Return [X, Y] of the center of cell containing provided text 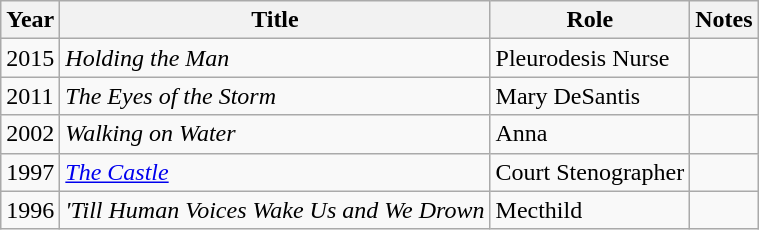
Walking on Water [275, 134]
Holding the Man [275, 58]
1996 [30, 210]
'Till Human Voices Wake Us and We Drown [275, 210]
Notes [724, 20]
Mecthild [590, 210]
Title [275, 20]
1997 [30, 172]
The Eyes of the Storm [275, 96]
Court Stenographer [590, 172]
2015 [30, 58]
The Castle [275, 172]
Mary DeSantis [590, 96]
Anna [590, 134]
Pleurodesis Nurse [590, 58]
Role [590, 20]
Year [30, 20]
2002 [30, 134]
2011 [30, 96]
